Locate the cell with the specified text and output its [x, y] center coordinate. 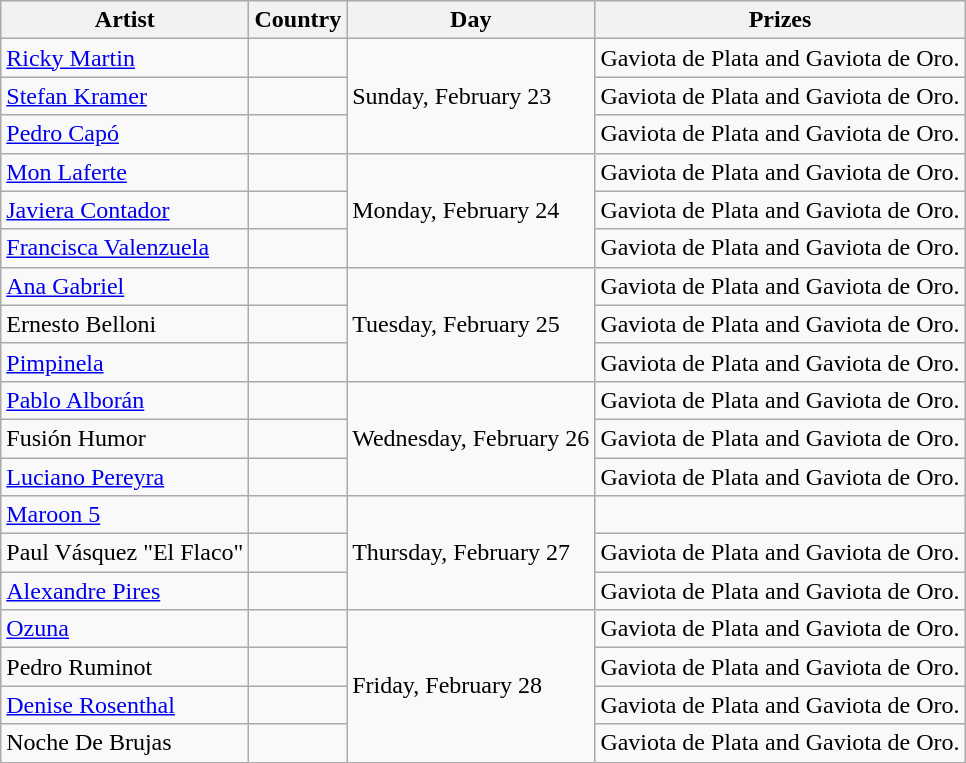
Pablo Alborán [125, 400]
Pedro Ruminot [125, 667]
Noche De Brujas [125, 743]
Luciano Pereyra [125, 477]
Country [298, 20]
Sunday, February 23 [471, 96]
Paul Vásquez "El Flaco" [125, 553]
Maroon 5 [125, 515]
Stefan Kramer [125, 96]
Monday, February 24 [471, 210]
Ana Gabriel [125, 286]
Javiera Contador [125, 210]
Day [471, 20]
Denise Rosenthal [125, 705]
Prizes [780, 20]
Francisca Valenzuela [125, 248]
Pedro Capó [125, 134]
Pimpinela [125, 362]
Wednesday, February 26 [471, 438]
Thursday, February 27 [471, 553]
Ricky Martin [125, 58]
Ozuna [125, 629]
Mon Laferte [125, 172]
Ernesto Belloni [125, 324]
Friday, February 28 [471, 686]
Fusión Humor [125, 438]
Alexandre Pires [125, 591]
Artist [125, 20]
Tuesday, February 25 [471, 324]
